Scan for the cell matching the given text and deliver its [X, Y] coordinate at center. 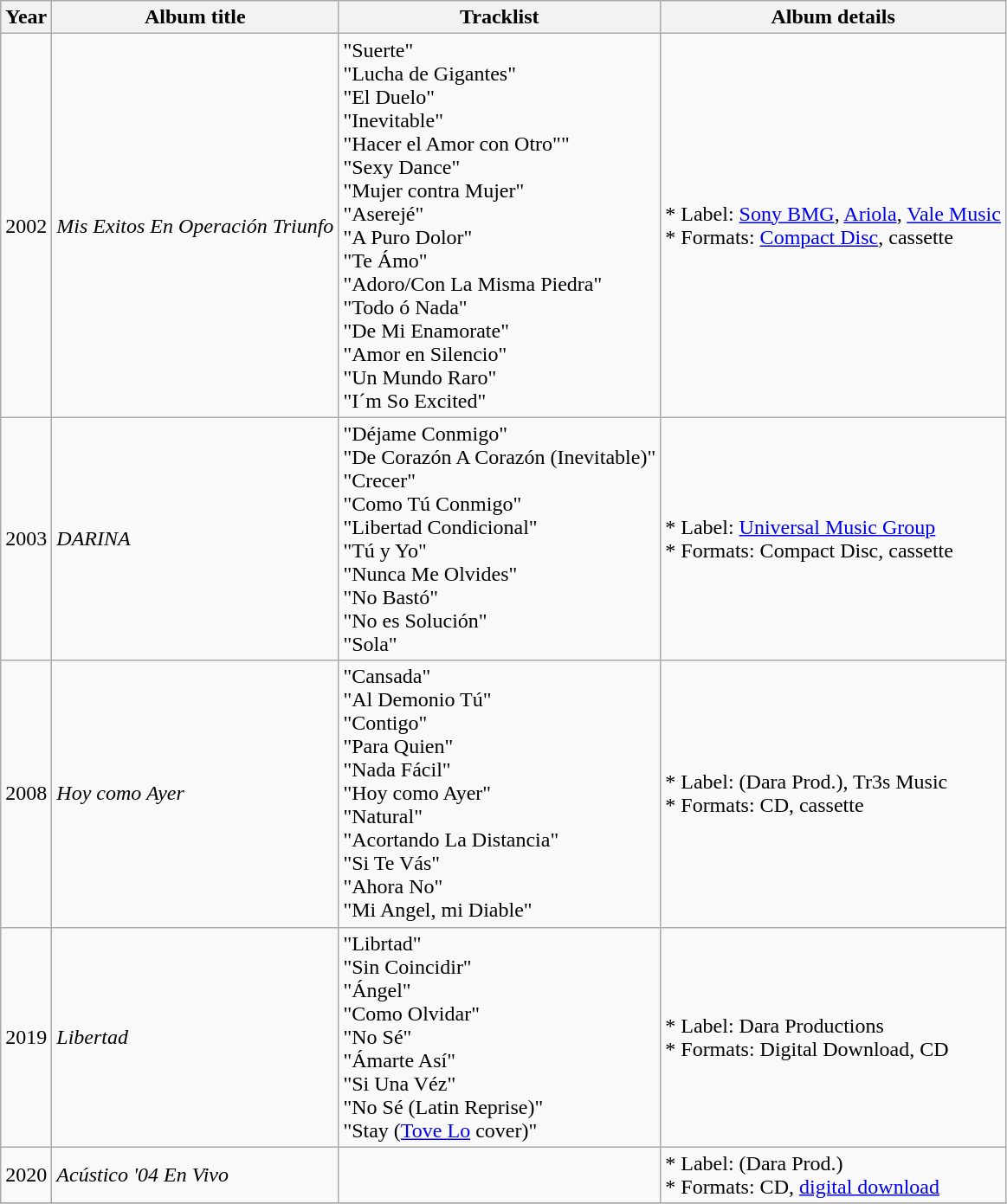
2003 [26, 538]
Tracklist [500, 17]
* Label: Universal Music Group * Formats: Compact Disc, cassette [833, 538]
Album title [196, 17]
Hoy como Ayer [196, 794]
2020 [26, 1175]
2002 [26, 225]
2019 [26, 1037]
Mis Exitos En Operación Triunfo [196, 225]
DARINA [196, 538]
"Librtad" "Sin Coincidir" "Ángel" "Como Olvidar" "No Sé" "Ámarte Así" "Si Una Véz" "No Sé (Latin Reprise)" "Stay (Tove Lo cover)" [500, 1037]
* Label: (Dara Prod.) * Formats: CD, digital download [833, 1175]
Acústico '04 En Vivo [196, 1175]
Libertad [196, 1037]
* Label: Dara Productions * Formats: Digital Download, CD [833, 1037]
* Label: (Dara Prod.), Tr3s Music * Formats: CD, cassette [833, 794]
2008 [26, 794]
* Label: Sony BMG, Ariola, Vale Music * Formats: Compact Disc, cassette [833, 225]
Year [26, 17]
Album details [833, 17]
